From the cell containing the given text, extract its center point as (X, Y) coordinate. 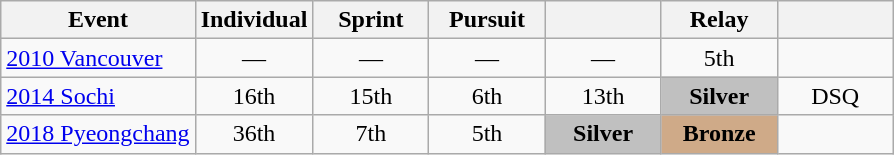
Individual (254, 20)
2014 Sochi (98, 96)
6th (487, 96)
2018 Pyeongchang (98, 134)
Sprint (371, 20)
Event (98, 20)
DSQ (835, 96)
13th (603, 96)
2010 Vancouver (98, 58)
Relay (719, 20)
36th (254, 134)
16th (254, 96)
15th (371, 96)
7th (371, 134)
Pursuit (487, 20)
Bronze (719, 134)
